For the text-containing cell, return its midpoint in (x, y) coordinate format. 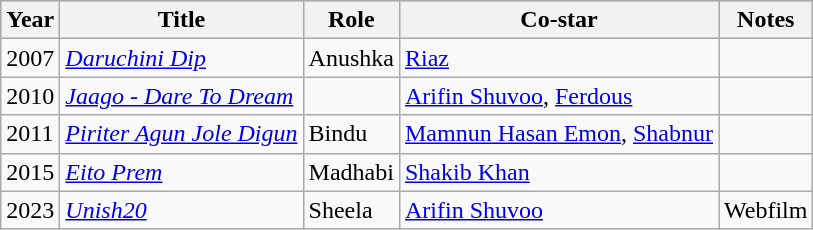
Riaz (558, 58)
Daruchini Dip (182, 58)
Jaago - Dare To Dream (182, 96)
Madhabi (351, 172)
Arifin Shuvoo, Ferdous (558, 96)
Role (351, 20)
Shakib Khan (558, 172)
2023 (30, 210)
2011 (30, 134)
Sheela (351, 210)
Co-star (558, 20)
Mamnun Hasan Emon, Shabnur (558, 134)
Eito Prem (182, 172)
2015 (30, 172)
Arifin Shuvoo (558, 210)
Webfilm (765, 210)
Bindu (351, 134)
Title (182, 20)
Piriter Agun Jole Digun (182, 134)
Notes (765, 20)
2007 (30, 58)
2010 (30, 96)
Unish20 (182, 210)
Year (30, 20)
Anushka (351, 58)
